Capture the cell that displays the provided text and extract its [X, Y] central coordinate. 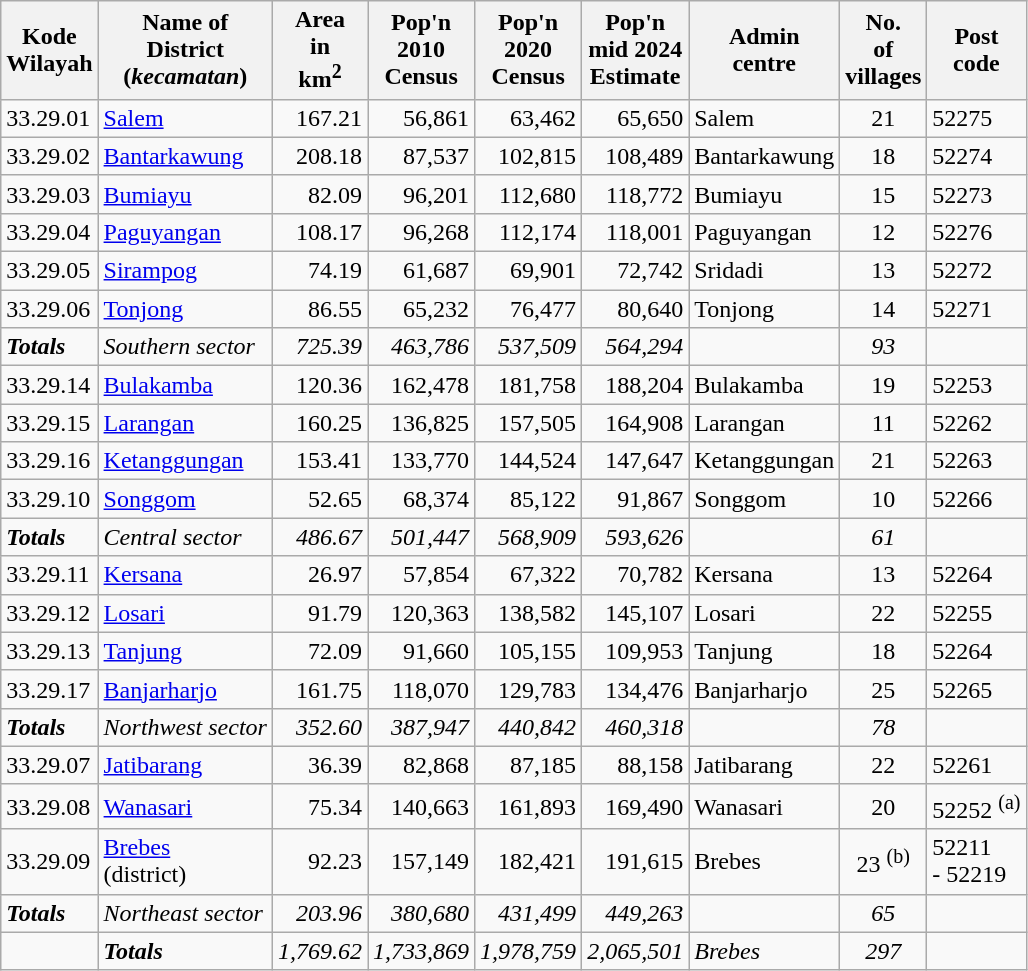
725.39 [320, 347]
78 [884, 727]
12 [884, 232]
33.29.16 [50, 461]
52262 [976, 423]
161,893 [528, 806]
Central sector [185, 537]
564,294 [636, 347]
118,070 [422, 689]
52275 [976, 118]
431,499 [528, 913]
65 [884, 913]
1,769.62 [320, 951]
52211- 52219 [976, 862]
52265 [976, 689]
Pop'n2010Census [422, 50]
182,421 [528, 862]
33.29.09 [50, 862]
169,490 [636, 806]
82.09 [320, 194]
593,626 [636, 537]
Sridadi [764, 271]
92.23 [320, 862]
52274 [976, 156]
33.29.17 [50, 689]
33.29.10 [50, 499]
Northeast sector [185, 913]
33.29.06 [50, 309]
52276 [976, 232]
167.21 [320, 118]
1,978,759 [528, 951]
57,854 [422, 575]
33.29.13 [50, 651]
380,680 [422, 913]
463,786 [422, 347]
133,770 [422, 461]
Name ofDistrict(kecamatan) [185, 50]
120.36 [320, 385]
61 [884, 537]
144,524 [528, 461]
33.29.01 [50, 118]
86.55 [320, 309]
33.29.11 [50, 575]
112,174 [528, 232]
26.97 [320, 575]
112,680 [528, 194]
75.34 [320, 806]
Areainkm2 [320, 50]
96,201 [422, 194]
33.29.15 [50, 423]
109,953 [636, 651]
Pop'nmid 2024Estimate [636, 50]
118,001 [636, 232]
33.29.03 [50, 194]
188,204 [636, 385]
138,582 [528, 613]
88,158 [636, 765]
52273 [976, 194]
91.79 [320, 613]
91,867 [636, 499]
80,640 [636, 309]
352.60 [320, 727]
33.29.05 [50, 271]
387,947 [422, 727]
52261 [976, 765]
15 [884, 194]
164,908 [636, 423]
129,783 [528, 689]
2,065,501 [636, 951]
20 [884, 806]
33.29.07 [50, 765]
10 [884, 499]
1,733,869 [422, 951]
Southern sector [185, 347]
102,815 [528, 156]
Sirampog [185, 271]
134,476 [636, 689]
136,825 [422, 423]
Kode Wilayah [50, 50]
72.09 [320, 651]
36.39 [320, 765]
145,107 [636, 613]
65,232 [422, 309]
Northwest sector [185, 727]
85,122 [528, 499]
76,477 [528, 309]
14 [884, 309]
52253 [976, 385]
501,447 [422, 537]
108,489 [636, 156]
56,861 [422, 118]
208.18 [320, 156]
52255 [976, 613]
147,647 [636, 461]
87,185 [528, 765]
140,663 [422, 806]
33.29.12 [50, 613]
33.29.08 [50, 806]
52263 [976, 461]
162,478 [422, 385]
68,374 [422, 499]
297 [884, 951]
65,650 [636, 118]
153.41 [320, 461]
52266 [976, 499]
Brebes (district) [185, 862]
160.25 [320, 423]
74.19 [320, 271]
108.17 [320, 232]
118,772 [636, 194]
33.29.02 [50, 156]
33.29.14 [50, 385]
Admincentre [764, 50]
69,901 [528, 271]
72,742 [636, 271]
181,758 [528, 385]
96,268 [422, 232]
449,263 [636, 913]
191,615 [636, 862]
No. ofvillages [884, 50]
63,462 [528, 118]
120,363 [422, 613]
440,842 [528, 727]
52252 (a) [976, 806]
52.65 [320, 499]
33.29.04 [50, 232]
82,868 [422, 765]
105,155 [528, 651]
Pop'n2020Census [528, 50]
203.96 [320, 913]
11 [884, 423]
Postcode [976, 50]
52271 [976, 309]
157,149 [422, 862]
87,537 [422, 156]
52272 [976, 271]
93 [884, 347]
157,505 [528, 423]
568,909 [528, 537]
537,509 [528, 347]
486.67 [320, 537]
91,660 [422, 651]
19 [884, 385]
23 (b) [884, 862]
161.75 [320, 689]
61,687 [422, 271]
460,318 [636, 727]
70,782 [636, 575]
25 [884, 689]
67,322 [528, 575]
